Find where the given text appears and provide that cell's center as [X, Y] coordinate. 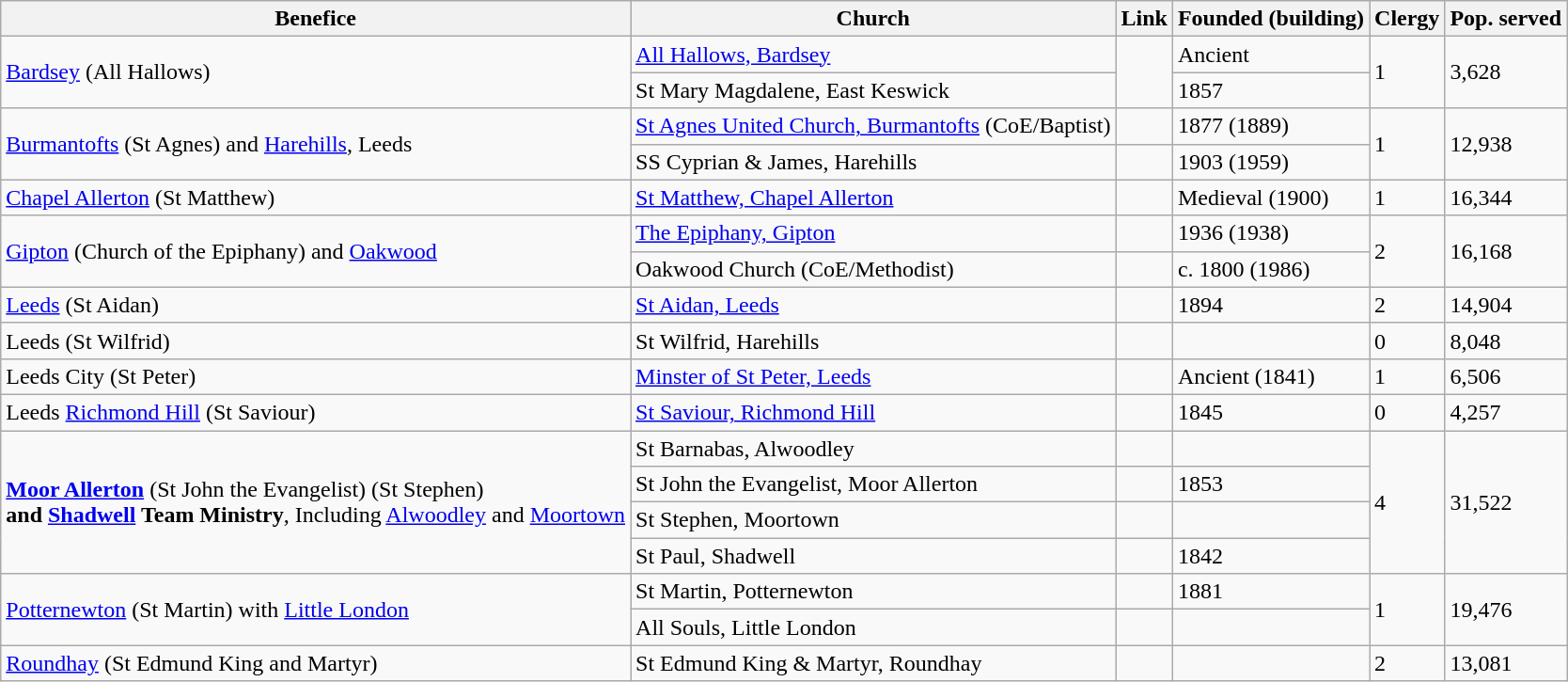
All Hallows, Bardsey [873, 55]
13,081 [1506, 663]
6,506 [1506, 376]
St Matthew, Chapel Allerton [873, 198]
St Paul, Shadwell [873, 556]
Clergy [1407, 19]
St Agnes United Church, Burmantofts (CoE/Baptist) [873, 126]
1857 [1271, 90]
19,476 [1506, 610]
1842 [1271, 556]
Leeds City (St Peter) [316, 376]
St Saviour, Richmond Hill [873, 412]
1853 [1271, 484]
Leeds (St Aidan) [316, 305]
1894 [1271, 305]
31,522 [1506, 502]
Gipton (Church of the Epiphany) and Oakwood [316, 251]
1903 (1959) [1271, 162]
St Martin, Potternewton [873, 592]
Church [873, 19]
St Aidan, Leeds [873, 305]
16,168 [1506, 251]
Leeds Richmond Hill (St Saviour) [316, 412]
Potternewton (St Martin) with Little London [316, 610]
St Stephen, Moortown [873, 520]
Benefice [316, 19]
8,048 [1506, 341]
St John the Evangelist, Moor Allerton [873, 484]
Minster of St Peter, Leeds [873, 376]
1881 [1271, 592]
Ancient [1271, 55]
The Epiphany, Gipton [873, 233]
St Barnabas, Alwoodley [873, 449]
1877 (1889) [1271, 126]
16,344 [1506, 198]
1845 [1271, 412]
Oakwood Church (CoE/Methodist) [873, 269]
Burmantofts (St Agnes) and Harehills, Leeds [316, 144]
1936 (1938) [1271, 233]
St Wilfrid, Harehills [873, 341]
St Mary Magdalene, East Keswick [873, 90]
3,628 [1506, 72]
Bardsey (All Hallows) [316, 72]
All Souls, Little London [873, 627]
Pop. served [1506, 19]
14,904 [1506, 305]
Ancient (1841) [1271, 376]
Moor Allerton (St John the Evangelist) (St Stephen)and Shadwell Team Ministry, Including Alwoodley and Moortown [316, 502]
SS Cyprian & James, Harehills [873, 162]
c. 1800 (1986) [1271, 269]
4,257 [1506, 412]
St Edmund King & Martyr, Roundhay [873, 663]
Medieval (1900) [1271, 198]
Link [1144, 19]
Chapel Allerton (St Matthew) [316, 198]
4 [1407, 502]
Roundhay (St Edmund King and Martyr) [316, 663]
12,938 [1506, 144]
Founded (building) [1271, 19]
Leeds (St Wilfrid) [316, 341]
